Provide the (X, Y) coordinate of the cell's center where the given text is located.  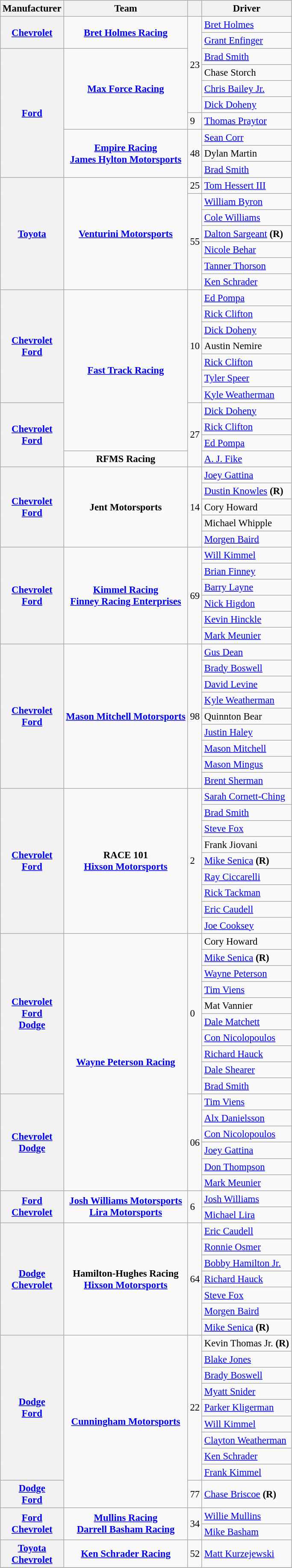
Thomas Praytor (246, 121)
Mason Mingus (246, 765)
Don Thompson (246, 1167)
Toyota Chevrolet (32, 1554)
Fast Track Racing (126, 371)
23 (195, 65)
0 (195, 1014)
Mike Basham (246, 1532)
Barry Layne (246, 587)
Empire Racing James Hylton Motorsports (126, 153)
Manufacturer (32, 9)
Kevin Thomas Jr. (R) (246, 1343)
Myatt Snider (246, 1392)
Matt Kurzejewski (246, 1554)
Dale Shearer (246, 1070)
Hamilton-Hughes Racing Hixson Motorsports (126, 1279)
Team (126, 9)
27 (195, 435)
Dustin Knowles (R) (246, 491)
Dylan Martin (246, 153)
2 (195, 861)
Tom Hessert III (246, 185)
Josh Williams (246, 1199)
Ford (32, 113)
Quinnton Bear (246, 716)
Mason Mitchell Motorsports (126, 716)
Austin Nemire (246, 346)
Bret Holmes (246, 25)
Josh Williams Motorsports Lira Motorsports (126, 1206)
22 (195, 1408)
Driver (246, 9)
Mat Vannier (246, 1006)
Jent Motorsports (126, 507)
Ken Schrader Racing (126, 1554)
Mullins Racing Darrell Basham Racing (126, 1524)
Cunningham Motorsports (126, 1421)
69 (195, 596)
Chevrolet Ford Dodge (32, 1014)
Tyler Speer (246, 379)
Kevin Hinckle (246, 620)
Brent Sherman (246, 780)
Sean Corr (246, 137)
Chase Briscoe (R) (246, 1494)
Blake Jones (246, 1360)
Frank Kimmel (246, 1472)
Wayne Peterson Racing (126, 1062)
9 (195, 121)
Nick Higdon (246, 604)
14 (195, 507)
Chevrolet (32, 33)
A. J. Fike (246, 459)
55 (195, 242)
Justin Haley (246, 732)
48 (195, 153)
Chase Storch (246, 73)
RACE 101 Hixson Motorsports (126, 861)
Bret Holmes Racing (126, 33)
Kimmel Racing Finney Racing Enterprises (126, 596)
Chris Bailey Jr. (246, 89)
Michael Whipple (246, 523)
Cole Williams (246, 218)
6 (195, 1206)
RFMS Racing (126, 459)
Tanner Thorson (246, 266)
06 (195, 1142)
Sarah Cornett-Ching (246, 797)
Parker Kligerman (246, 1408)
Dale Matchett (246, 1022)
Wayne Peterson (246, 974)
Gus Dean (246, 652)
Joe Cooksey (246, 925)
Alx Danielsson (246, 1118)
Brian Finney (246, 572)
Mason Mitchell (246, 748)
Ray Ciccarelli (246, 877)
Bobby Hamilton Jr. (246, 1263)
34 (195, 1524)
Dalton Sargeant (R) (246, 234)
Venturini Motorsports (126, 234)
Michael Lira (246, 1215)
64 (195, 1279)
52 (195, 1554)
Dodge Chevrolet (32, 1279)
10 (195, 347)
Nicole Behar (246, 250)
Frank Jiovani (246, 845)
98 (195, 716)
25 (195, 185)
Willie Mullins (246, 1516)
Ronnie Osmer (246, 1247)
Max Force Racing (126, 89)
Clayton Weatherman (246, 1440)
William Byron (246, 202)
Grant Enfinger (246, 41)
Toyota (32, 234)
77 (195, 1494)
David Levine (246, 684)
Chevrolet Dodge (32, 1142)
Rick Tackman (246, 893)
